Return (x, y) of the center of cell containing provided text 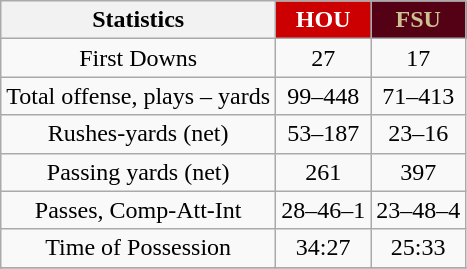
261 (324, 172)
71–413 (418, 96)
Total offense, plays – yards (138, 96)
25:33 (418, 248)
99–448 (324, 96)
Statistics (138, 20)
HOU (324, 20)
28–46–1 (324, 210)
First Downs (138, 58)
Time of Possession (138, 248)
FSU (418, 20)
397 (418, 172)
17 (418, 58)
27 (324, 58)
23–16 (418, 134)
53–187 (324, 134)
Passing yards (net) (138, 172)
23–48–4 (418, 210)
Rushes-yards (net) (138, 134)
Passes, Comp-Att-Int (138, 210)
34:27 (324, 248)
